Search for the cell housing the specified text and yield its [x, y] center coordinate. 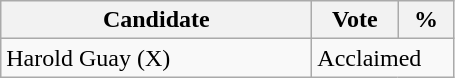
Harold Guay (X) [156, 58]
Acclaimed [383, 58]
% [426, 20]
Vote [355, 20]
Candidate [156, 20]
